Capture the cell that displays the provided text and extract its [X, Y] central coordinate. 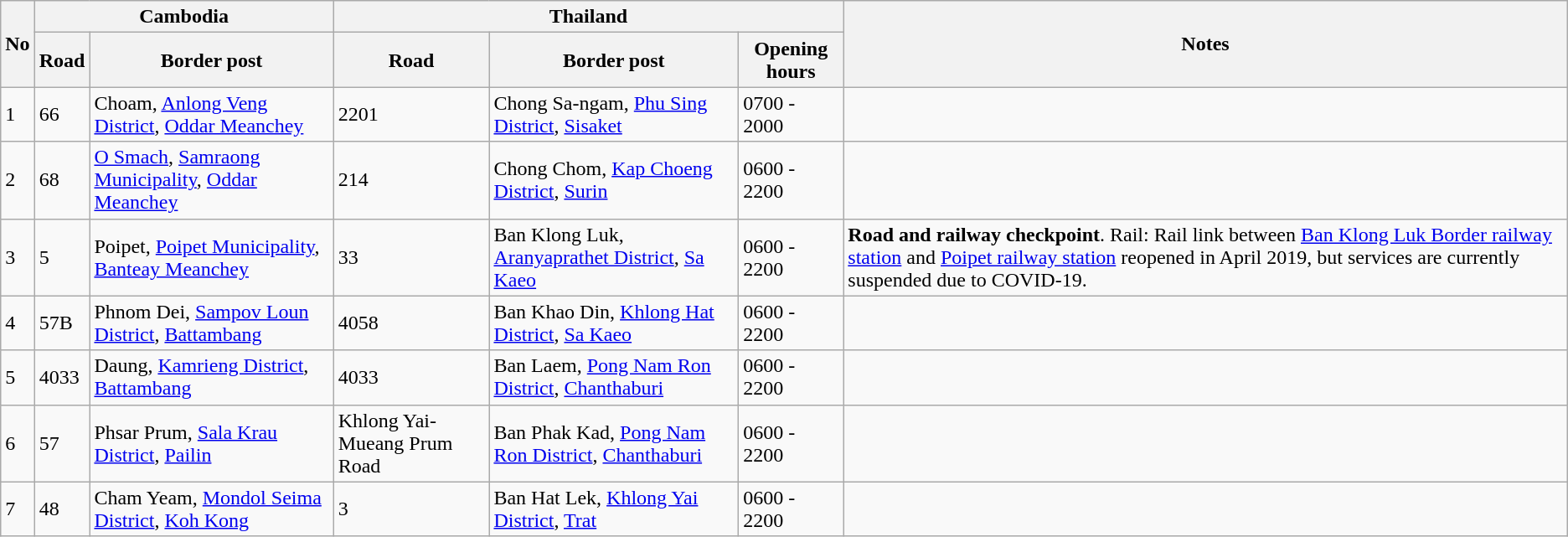
Ban Khao Din, Khlong Hat District, Sa Kaeo [614, 323]
Poipet, Poipet Municipality, Banteay Meanchey [211, 257]
Khlong Yai- Mueang Prum Road [411, 443]
6 [18, 443]
1 [18, 114]
Cham Yeam, Mondol Seima District, Koh Kong [211, 509]
57 [62, 443]
2 [18, 180]
Ban Hat Lek, Khlong Yai District, Trat [614, 509]
No [18, 44]
7 [18, 509]
66 [62, 114]
Ban Phak Kad, Pong Nam Ron District, Chanthaburi [614, 443]
Opening hours [791, 60]
Phnom Dei, Sampov Loun District, Battambang [211, 323]
0700 - 2000 [791, 114]
48 [62, 509]
Notes [1205, 44]
Chong Sa-ngam, Phu Sing District, Sisaket [614, 114]
O Smach, Samraong Municipality, Oddar Meanchey [211, 180]
Ban Laem, Pong Nam Ron District, Chanthaburi [614, 377]
Daung, Kamrieng District, Battambang [211, 377]
Cambodia [184, 17]
2201 [411, 114]
4058 [411, 323]
214 [411, 180]
4 [18, 323]
Ban Klong Luk, Aranyaprathet District, Sa Kaeo [614, 257]
57B [62, 323]
Chong Chom, Kap Choeng District, Surin [614, 180]
68 [62, 180]
33 [411, 257]
Thailand [588, 17]
Phsar Prum, Sala Krau District, Pailin [211, 443]
Choam, Anlong Veng District, Oddar Meanchey [211, 114]
